Pinpoint the cell where the given text exists, returning its [x, y] midpoint coordinate. 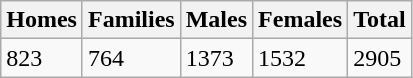
2905 [380, 58]
Females [300, 20]
1373 [216, 58]
Families [131, 20]
Total [380, 20]
764 [131, 58]
Males [216, 20]
823 [42, 58]
1532 [300, 58]
Homes [42, 20]
